Determine the (X, Y) coordinate at the center of the cell enclosing the given text.  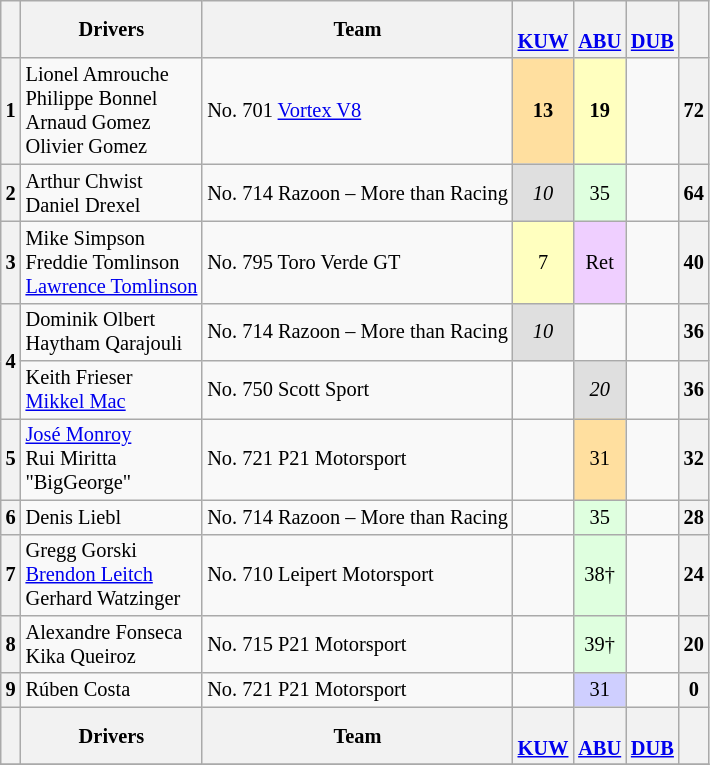
13 (544, 111)
8 (11, 644)
Lionel Amrouche Philippe Bonnel Arnaud Gomez Olivier Gomez (112, 111)
28 (694, 517)
6 (11, 517)
1 (11, 111)
Arthur Chwist Daniel Drexel (112, 193)
38† (600, 575)
No. 715 P21 Motorsport (357, 644)
Ret (600, 262)
4 (11, 360)
3 (11, 262)
9 (11, 690)
32 (694, 459)
72 (694, 111)
Rúben Costa (112, 690)
Denis Liebl (112, 517)
No. 750 Scott Sport (357, 390)
Dominik Olbert Haytham Qarajouli (112, 332)
No. 795 Toro Verde GT (357, 262)
José Monroy Rui Miritta "BigGeorge" (112, 459)
64 (694, 193)
24 (694, 575)
Keith Frieser Mikkel Mac (112, 390)
No. 701 Vortex V8 (357, 111)
5 (11, 459)
39† (600, 644)
No. 710 Leipert Motorsport (357, 575)
Gregg Gorski Brendon Leitch Gerhard Watzinger (112, 575)
Mike Simpson Freddie Tomlinson Lawrence Tomlinson (112, 262)
19 (600, 111)
0 (694, 690)
Alexandre Fonseca Kika Queiroz (112, 644)
2 (11, 193)
40 (694, 262)
